Capture the cell that displays the provided text and extract its (x, y) central coordinate. 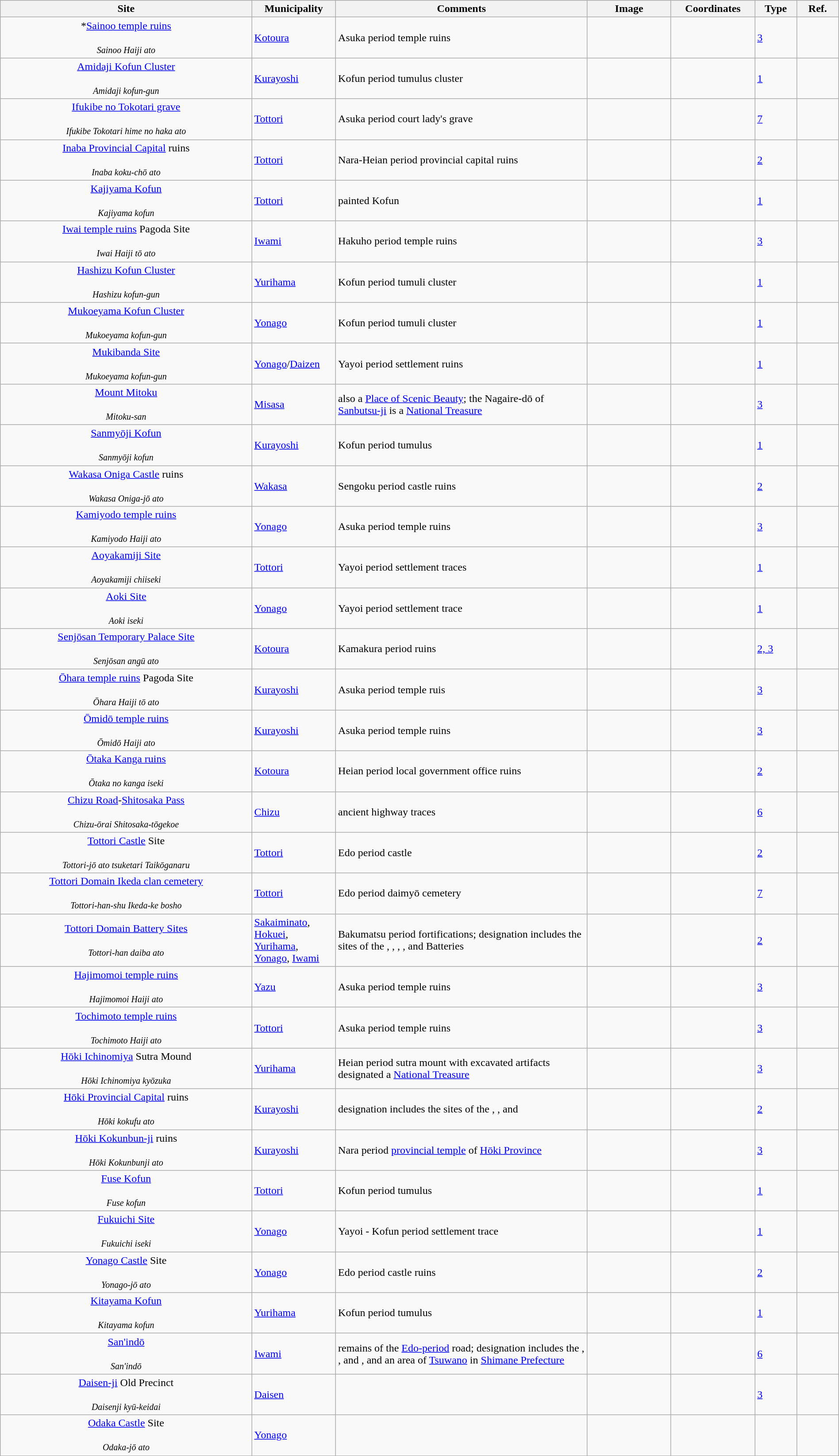
Edo period daimyō cemetery (462, 893)
Hashizu Kofun ClusterHashizu kofun-gun (126, 282)
Misasa (294, 404)
Kofun period tumulus cluster (462, 78)
Wakasa Oniga Castle ruinsWakasa Oniga-jō ato (126, 486)
Image (629, 9)
Nara period provincial temple of Hōki Province (462, 1150)
Aoki SiteAoki iseki (126, 608)
Ref. (818, 9)
Kamiyodo temple ruinsKamiyodo Haiji ato (126, 527)
Hōki Kokunbun-ji ruinsHōki Kokunbunji ato (126, 1150)
Kitayama KofunKitayama kofun (126, 1313)
Site (126, 9)
Tottori Castle SiteTottori-jō ato tsuketari Taikōganaru (126, 853)
Edo period castle (462, 853)
San'indōSan'indō (126, 1354)
Hōki Ichinomiya Sutra MoundHōki Ichinomiya kyōzuka (126, 1068)
Sanmyōji KofunSanmyōji kofun (126, 445)
also a Place of Scenic Beauty; the Nagaire-dō of Sanbutsu-ji is a National Treasure (462, 404)
Yayoi - Kofun period settlement trace (462, 1232)
Hajimomoi temple ruinsHajimomoi Haiji ato (126, 987)
Senjōsan Temporary Palace SiteSenjōsan angū ato (126, 649)
2, 3 (776, 649)
Inaba Provincial Capital ruinsInaba koku-chō ato (126, 160)
Hakuho period temple ruins (462, 241)
Ōtaka Kanga ruinsŌtaka no kanga iseki (126, 771)
Ifukibe no Tokotari graveIfukibe Tokotari hime no haka ato (126, 119)
Asuka period temple ruis (462, 690)
Fuse KofunFuse kofun (126, 1191)
Chizu Road-Shitosaka PassChizu-ōrai Shitosaka-tōgekoe (126, 812)
Aoyakamiji SiteAoyakamiji chiiseki (126, 568)
Ōhara temple ruins Pagoda SiteŌhara Haiji tō ato (126, 690)
*Sainoo temple ruinsSainoo Haiji ato (126, 38)
Daisen-ji Old PrecinctDaisenji kyū-keidai (126, 1394)
Sakaiminato, Hokuei, Yurihama, Yonago, Iwami (294, 940)
Odaka Castle SiteOdaka-jō ato (126, 1435)
Amidaji Kofun ClusterAmidaji kofun-gun (126, 78)
Kamakura period ruins (462, 649)
Nara-Heian period provincial capital ruins (462, 160)
Kajiyama KofunKajiyama kofun (126, 201)
Heian period sutra mount with excavated artifacts designated a National Treasure (462, 1068)
ancient highway traces (462, 812)
Heian period local government office ruins (462, 771)
Wakasa (294, 486)
Yazu (294, 987)
Yayoi period settlement trace (462, 608)
painted Kofun (462, 201)
Mukoeyama Kofun ClusterMukoeyama kofun-gun (126, 323)
Yayoi period settlement ruins (462, 363)
Bakumatsu period fortifications; designation includes the sites of the , , , , and Batteries (462, 940)
remains of the Edo-period road; designation includes the , , and , and an area of Tsuwano in Shimane Prefecture (462, 1354)
Tottori Domain Ikeda clan cemeteryTottori-han-shu Ikeda-ke bosho (126, 893)
Asuka period court lady's grave (462, 119)
Hōki Provincial Capital ruinsHōki kokufu ato (126, 1109)
Fukuichi SiteFukuichi iseki (126, 1232)
Chizu (294, 812)
Yonago/Daizen (294, 363)
Yonago Castle SiteYonago-jō ato (126, 1272)
Tochimoto temple ruinsTochimoto Haiji ato (126, 1027)
Type (776, 9)
Daisen (294, 1394)
Mount MitokuMitoku-san (126, 404)
Municipality (294, 9)
Iwai temple ruins Pagoda SiteIwai Haiji tō ato (126, 241)
Yayoi period settlement traces (462, 568)
Sengoku period castle ruins (462, 486)
designation includes the sites of the , , and (462, 1109)
Mukibanda SiteMukoeyama kofun-gun (126, 363)
Edo period castle ruins (462, 1272)
Tottori Domain Battery SitesTottori-han daiba ato (126, 940)
Comments (462, 9)
Coordinates (712, 9)
Ōmidō temple ruinsŌmidō Haiji ato (126, 730)
